Locate the cell with the specified text and output its (X, Y) center coordinate. 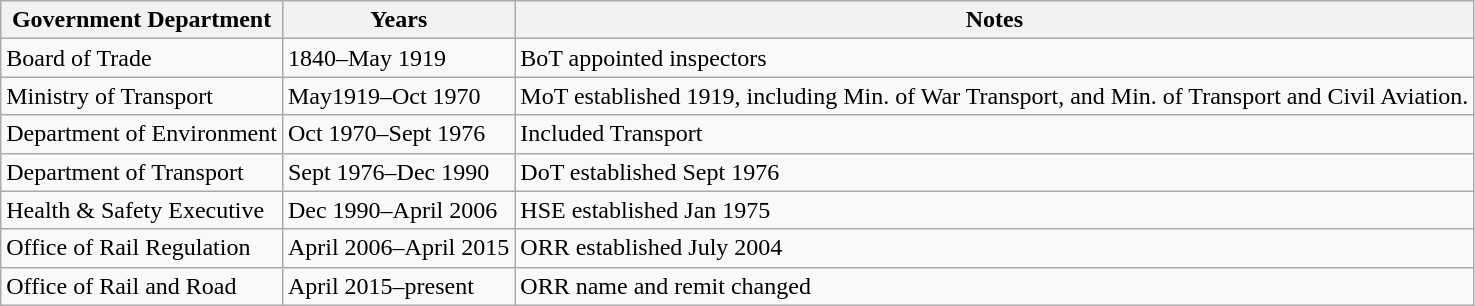
Government Department (142, 20)
Board of Trade (142, 58)
ORR name and remit changed (994, 286)
ORR established July 2004 (994, 248)
April 2006–April 2015 (398, 248)
Department of Transport (142, 172)
Sept 1976–Dec 1990 (398, 172)
HSE established Jan 1975 (994, 210)
Department of Environment (142, 134)
April 2015–present (398, 286)
Dec 1990–April 2006 (398, 210)
BoT appointed inspectors (994, 58)
Health & Safety Executive (142, 210)
Ministry of Transport (142, 96)
Office of Rail and Road (142, 286)
Office of Rail Regulation (142, 248)
Included Transport (994, 134)
MoT established 1919, including Min. of War Transport, and Min. of Transport and Civil Aviation. (994, 96)
Years (398, 20)
1840–May 1919 (398, 58)
Notes (994, 20)
Oct 1970–Sept 1976 (398, 134)
DoT established Sept 1976 (994, 172)
May1919–Oct 1970 (398, 96)
